For the text-containing cell, return its midpoint in (x, y) coordinate format. 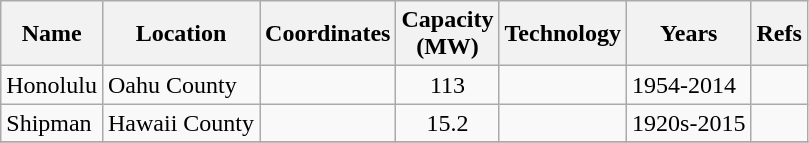
Shipman (52, 123)
1954-2014 (689, 85)
Hawaii County (180, 123)
Technology (563, 34)
15.2 (448, 123)
Coordinates (328, 34)
Refs (779, 34)
1920s-2015 (689, 123)
Oahu County (180, 85)
Years (689, 34)
Name (52, 34)
113 (448, 85)
Location (180, 34)
Honolulu (52, 85)
Capacity(MW) (448, 34)
